Determine the (x, y) coordinate at the center of the cell enclosing the given text.  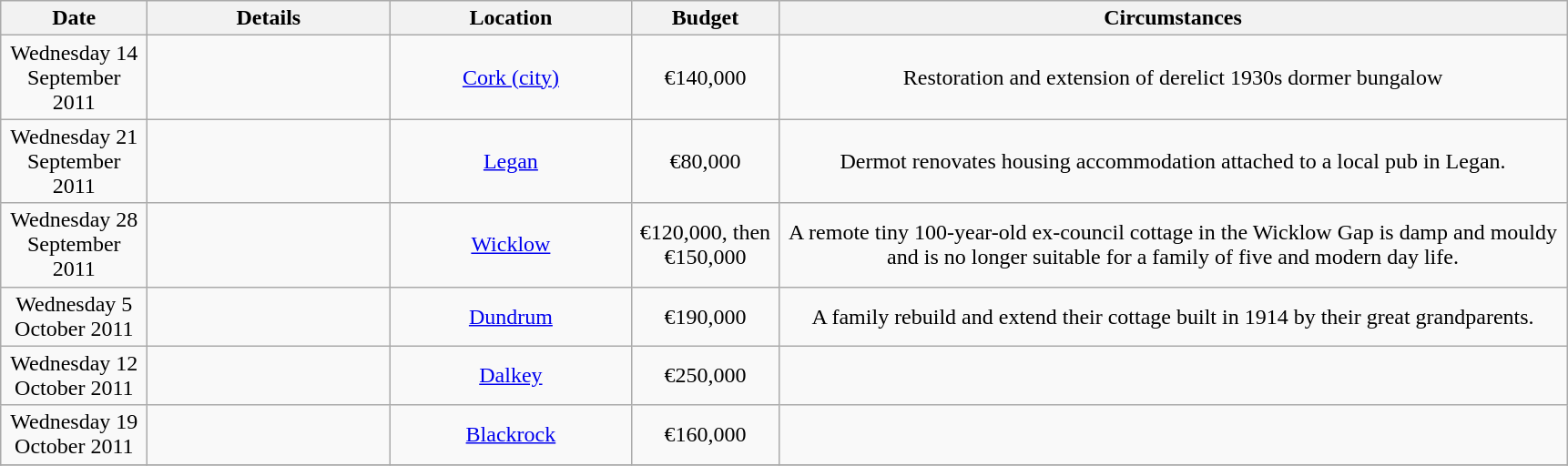
Legan (511, 161)
Blackrock (511, 435)
Dermot renovates housing accommodation attached to a local pub in Legan. (1173, 161)
€120,000, then €150,000 (705, 245)
€80,000 (705, 161)
Wednesday 12 October 2011 (75, 375)
Dundrum (511, 317)
€140,000 (705, 77)
€160,000 (705, 435)
Details (269, 18)
Location (511, 18)
Restoration and extension of derelict 1930s dormer bungalow (1173, 77)
Budget (705, 18)
A family rebuild and extend their cottage built in 1914 by their great grandparents. (1173, 317)
Wednesday 14 September 2011 (75, 77)
€250,000 (705, 375)
Wednesday 21 September 2011 (75, 161)
Wednesday 28 September 2011 (75, 245)
Wednesday 19 October 2011 (75, 435)
Cork (city) (511, 77)
€190,000 (705, 317)
Wednesday 5 October 2011 (75, 317)
Circumstances (1173, 18)
Wicklow (511, 245)
Dalkey (511, 375)
Date (75, 18)
